Capture the cell that displays the provided text and extract its [x, y] central coordinate. 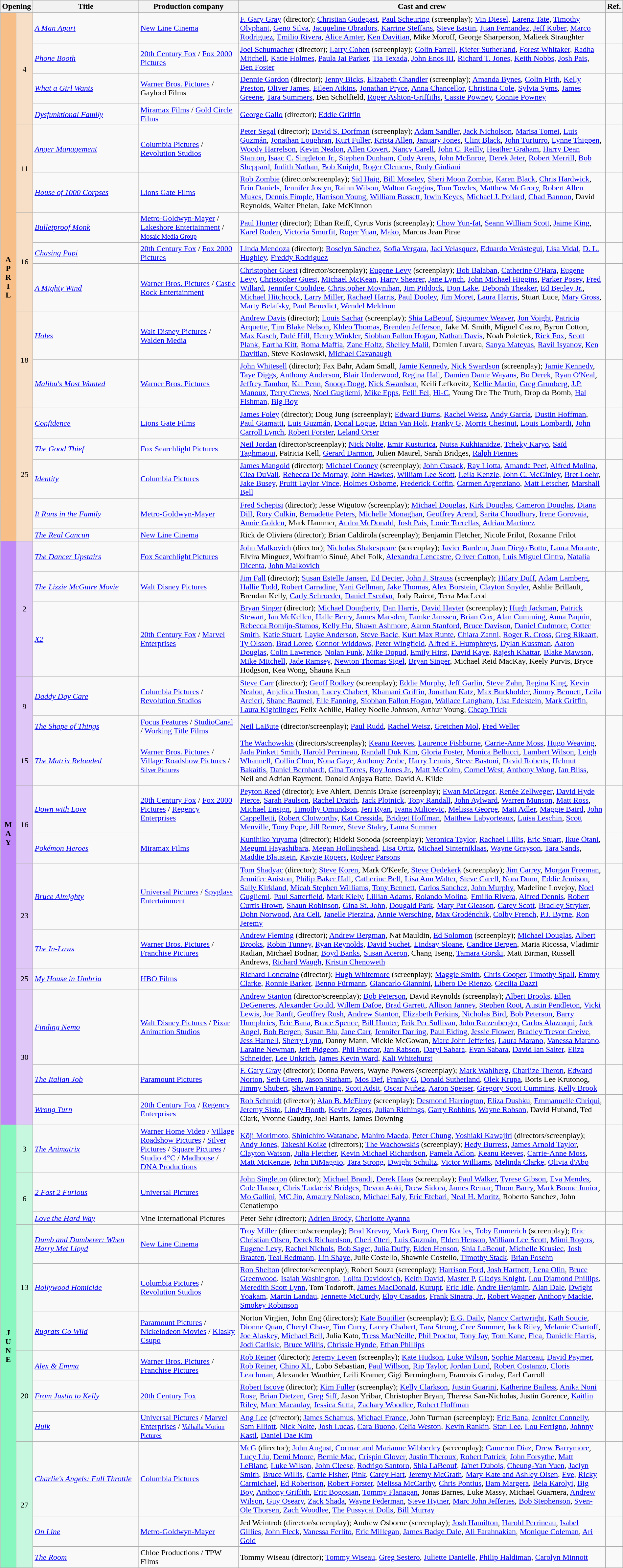
Walt Disney Pictures / Walden Media [189, 336]
The Dancer Upstairs [86, 557]
20th Century Fox / Fox 2000 Pictures / Regency Enterprises [189, 809]
Miramax Films / Gold Circle Films [189, 114]
20 [24, 1396]
Warner Bros. Pictures / Village Roadshow Pictures / Silver Pictures [189, 761]
Walt Disney Pictures [189, 587]
Ref. [614, 7]
HBO Films [189, 979]
JUNE [9, 1346]
On Line [86, 1531]
House of 1000 Corpses [86, 193]
Production company [189, 7]
6 [24, 1199]
13 [24, 1288]
Warner Bros. Pictures / Gaylord Films [189, 88]
Miramax Films [189, 848]
30 [24, 1057]
Anger Management [86, 149]
Finding Nemo [86, 1027]
Warner Bros. Pictures [189, 384]
Tommy Wiseau (director); Tommy Wiseau, Greg Sestero, Juliette Danielle, Philip Haldiman, Carolyn Minnott [422, 1557]
Dumb and Dumberer: When Harry Met Lloyd [86, 1244]
4 [24, 69]
Linda Mendoza (director); Roselyn Sánchez, Sofía Vergara, Jaci Velasquez, Eduardo Verástegui, Lisa Vidal, D. L. Hughley, Freddy Rodriguez [422, 253]
Alex & Emma [86, 1366]
2 [24, 609]
18 [24, 360]
The Italian Job [86, 1080]
The Lizzie McGuire Movie [86, 587]
Metro-Goldwyn-Mayer / Lakeshore Entertainment / Mosaic Media Group [189, 227]
3 [24, 1149]
Pokémon Heroes [86, 848]
It Runs in the Family [86, 514]
The Good Thief [86, 449]
Charlie's Angels: Full Throttle [86, 1479]
The Real Cancun [86, 535]
Neil LaBute (director/screenplay); Paul Rudd, Rachel Weisz, Gretchen Mol, Fred Weller [422, 726]
George Gallo (director); Eddie Griffin [422, 114]
Focus Features / StudioCanal / Working Title Films [189, 726]
20th Century Fox / Regency Enterprises [189, 1110]
APRIL [9, 277]
23 [24, 916]
Paramount Pictures [189, 1080]
Phone Booth [86, 58]
Malibu's Most Wanted [86, 384]
The Animatrix [86, 1149]
Warner Home Video / Village Roadshow Pictures / Silver Pictures / Square Pictures / Studio 4°C / Madhouse / DNA Productions [189, 1149]
Confidence [86, 423]
27 [24, 1505]
The Matrix Reloaded [86, 761]
The Room [86, 1557]
Universal Pictures / Spyglass Entertainment [189, 896]
From Justin to Kelly [86, 1396]
Bulletproof Monk [86, 227]
2 Fast 2 Furious [86, 1193]
Universal Pictures / Marvel Enterprises / Valhalla Motion Pictures [189, 1426]
My House in Umbria [86, 979]
9 [24, 707]
A Mighty Wind [86, 288]
Title [86, 7]
Peter Sehr (director); Adrien Brody, Charlotte Ayanna [422, 1218]
Hollywood Homicide [86, 1288]
Walt Disney Pictures / Pixar Animation Studios [189, 1027]
Wrong Turn [86, 1110]
Universal Pictures [189, 1193]
Opening [16, 7]
Chloe Productions / TPW Films [189, 1557]
A Man Apart [86, 28]
Paramount Pictures / Nickelodeon Movies / Klasky Csupo [189, 1331]
Daddy Day Care [86, 696]
20th Century Fox / Marvel Enterprises [189, 639]
Dysfunktional Family [86, 114]
X2 [86, 639]
Rick de Oliviera (director); Brian Caldirola (screenplay); Benjamin Fletcher, Nicole Frilot, Roxanne Frilot [422, 535]
Identity [86, 479]
Vine International Pictures [189, 1218]
20th Century Fox [189, 1396]
The In-Laws [86, 949]
Bruce Almighty [86, 896]
Cast and crew [422, 7]
Love the Hard Way [86, 1218]
Warner Bros. Pictures / Castle Rock Entertainment [189, 288]
What a Girl Wants [86, 88]
11 [24, 168]
The Shape of Things [86, 726]
Holes [86, 336]
15 [24, 761]
Rugrats Go Wild [86, 1331]
MAY [9, 833]
Down with Love [86, 809]
Chasing Papi [86, 253]
Hulk [86, 1426]
